Detect which cell encompasses the target text, then output its [x, y] center coordinate. 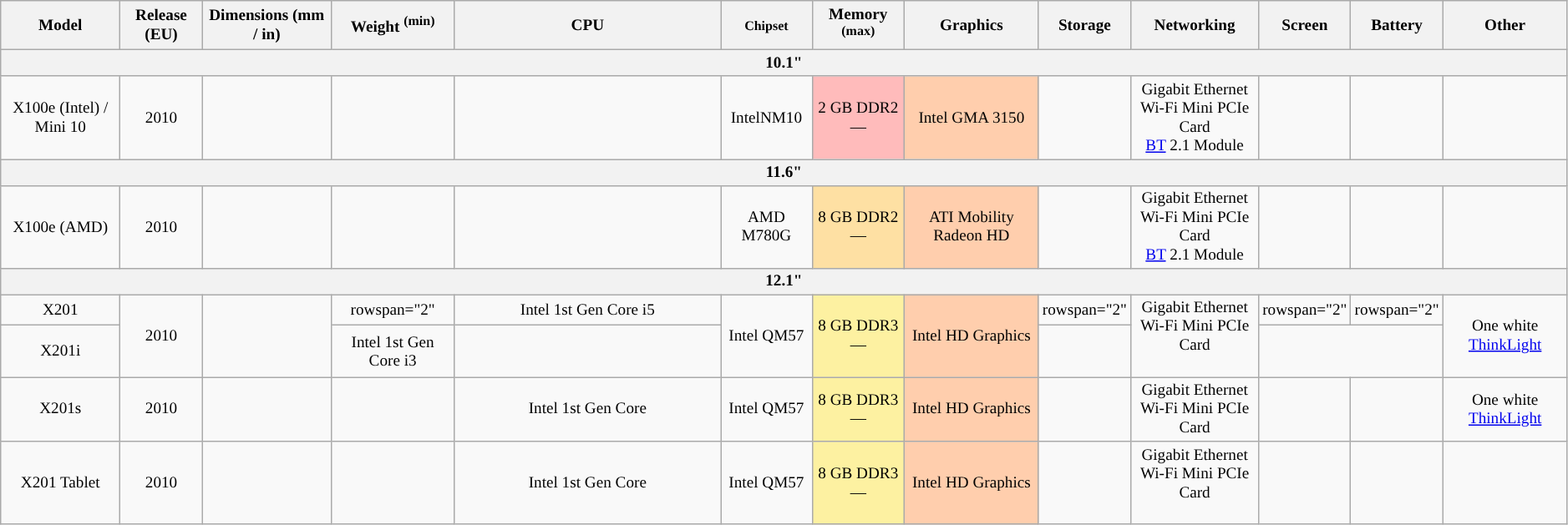
Storage [1084, 25]
X201s [60, 409]
Intel GMA 3150 [971, 117]
Release (EU) [161, 25]
X201 Tablet [60, 482]
ATI Mobility Radeon HD [971, 227]
CPU [588, 25]
10.1" [784, 63]
Model [60, 25]
Screen [1305, 25]
Intel 1st Gen Core i5 [588, 310]
X100e (Intel) / Mini 10 [60, 117]
12.1" [784, 281]
Intel 1st Gen Core i3 [393, 351]
Battery [1397, 25]
2 GB DDR2 — [858, 117]
Dimensions (mm / in) [266, 25]
X201 [60, 310]
Chipset [767, 25]
X100e (AMD) [60, 227]
AMD M780G [767, 227]
Other [1505, 25]
Memory (max) [858, 25]
Networking [1195, 25]
Graphics [971, 25]
11.6" [784, 172]
8 GB DDR2 — [858, 227]
Weight (min) [393, 25]
X201i [60, 351]
IntelNM10 [767, 117]
